Locate the cell with the specified text and output its [x, y] center coordinate. 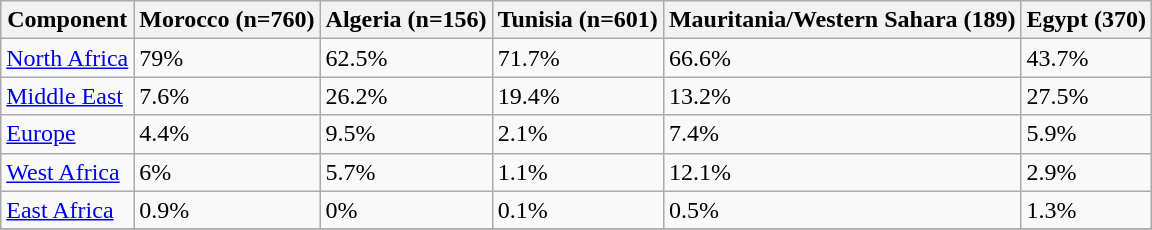
19.4% [578, 96]
71.7% [578, 58]
Europe [68, 134]
2.9% [1086, 172]
26.2% [406, 96]
Egypt (370) [1086, 20]
Component [68, 20]
27.5% [1086, 96]
66.6% [842, 58]
9.5% [406, 134]
7.6% [227, 96]
0.9% [227, 210]
West Africa [68, 172]
2.1% [578, 134]
0% [406, 210]
Morocco (n=760) [227, 20]
1.3% [1086, 210]
7.4% [842, 134]
43.7% [1086, 58]
0.5% [842, 210]
0.1% [578, 210]
Tunisia (n=601) [578, 20]
6% [227, 172]
North Africa [68, 58]
East Africa [68, 210]
5.9% [1086, 134]
5.7% [406, 172]
4.4% [227, 134]
Middle East [68, 96]
1.1% [578, 172]
13.2% [842, 96]
79% [227, 58]
Algeria (n=156) [406, 20]
Mauritania/Western Sahara (189) [842, 20]
62.5% [406, 58]
12.1% [842, 172]
